Scan for the cell matching the given text and deliver its [X, Y] coordinate at center. 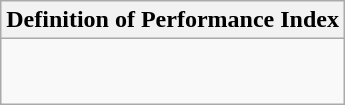
Definition of Performance Index [173, 20]
